From the cell containing the given text, extract its center point as (x, y) coordinate. 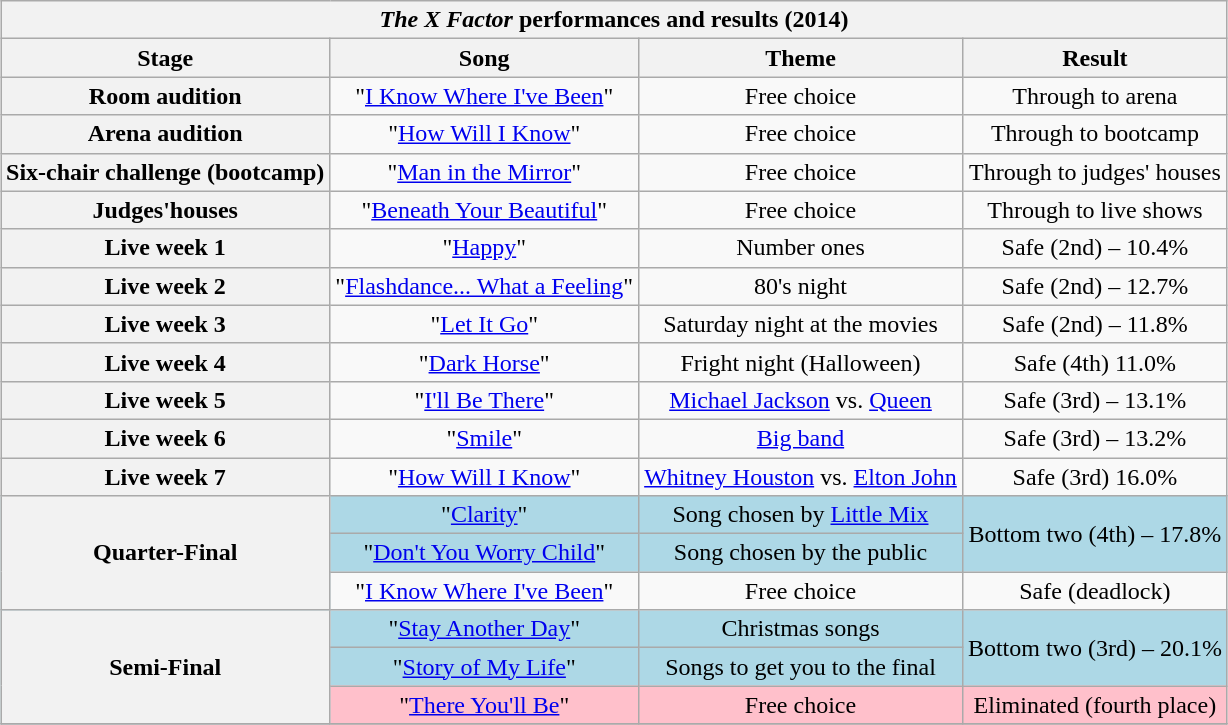
Safe (3rd) – 13.1% (1094, 400)
"Beneath Your Beautiful" (484, 210)
Songs to get you to the final (801, 667)
Judges'houses (166, 210)
Live week 2 (166, 286)
Semi-Final (166, 667)
Song (484, 58)
Bottom two (3rd) – 20.1% (1094, 648)
Fright night (Halloween) (801, 362)
The X Factor performances and results (2014) (614, 20)
"There You'll Be" (484, 705)
Live week 6 (166, 438)
Saturday night at the movies (801, 324)
Bottom two (4th) – 17.8% (1094, 534)
"Man in the Mirror" (484, 172)
"Dark Horse" (484, 362)
Number ones (801, 248)
Whitney Houston vs. Elton John (801, 477)
Result (1094, 58)
"Clarity" (484, 515)
Christmas songs (801, 629)
Safe (2nd) – 11.8% (1094, 324)
Safe (4th) 11.0% (1094, 362)
Six-chair challenge (bootcamp) (166, 172)
Live week 4 (166, 362)
Theme (801, 58)
80's night (801, 286)
Quarter-Final (166, 553)
"Don't You Worry Child" (484, 553)
Safe (deadlock) (1094, 591)
Live week 5 (166, 400)
"Story of My Life" (484, 667)
Michael Jackson vs. Queen (801, 400)
Live week 1 (166, 248)
Safe (2nd) – 12.7% (1094, 286)
Live week 7 (166, 477)
Song chosen by Little Mix (801, 515)
Eliminated (fourth place) (1094, 705)
Big band (801, 438)
"Flashdance... What a Feeling" (484, 286)
"Happy" (484, 248)
Through to bootcamp (1094, 134)
"I'll Be There" (484, 400)
"Let It Go" (484, 324)
Safe (2nd) – 10.4% (1094, 248)
Safe (3rd) 16.0% (1094, 477)
Through to arena (1094, 96)
Live week 3 (166, 324)
Room audition (166, 96)
Through to live shows (1094, 210)
"Stay Another Day" (484, 629)
Song chosen by the public (801, 553)
Through to judges' houses (1094, 172)
Safe (3rd) – 13.2% (1094, 438)
"Smile" (484, 438)
Arena audition (166, 134)
Stage (166, 58)
